Extract the (X, Y) coordinate from the center of the cell holding the provided text.  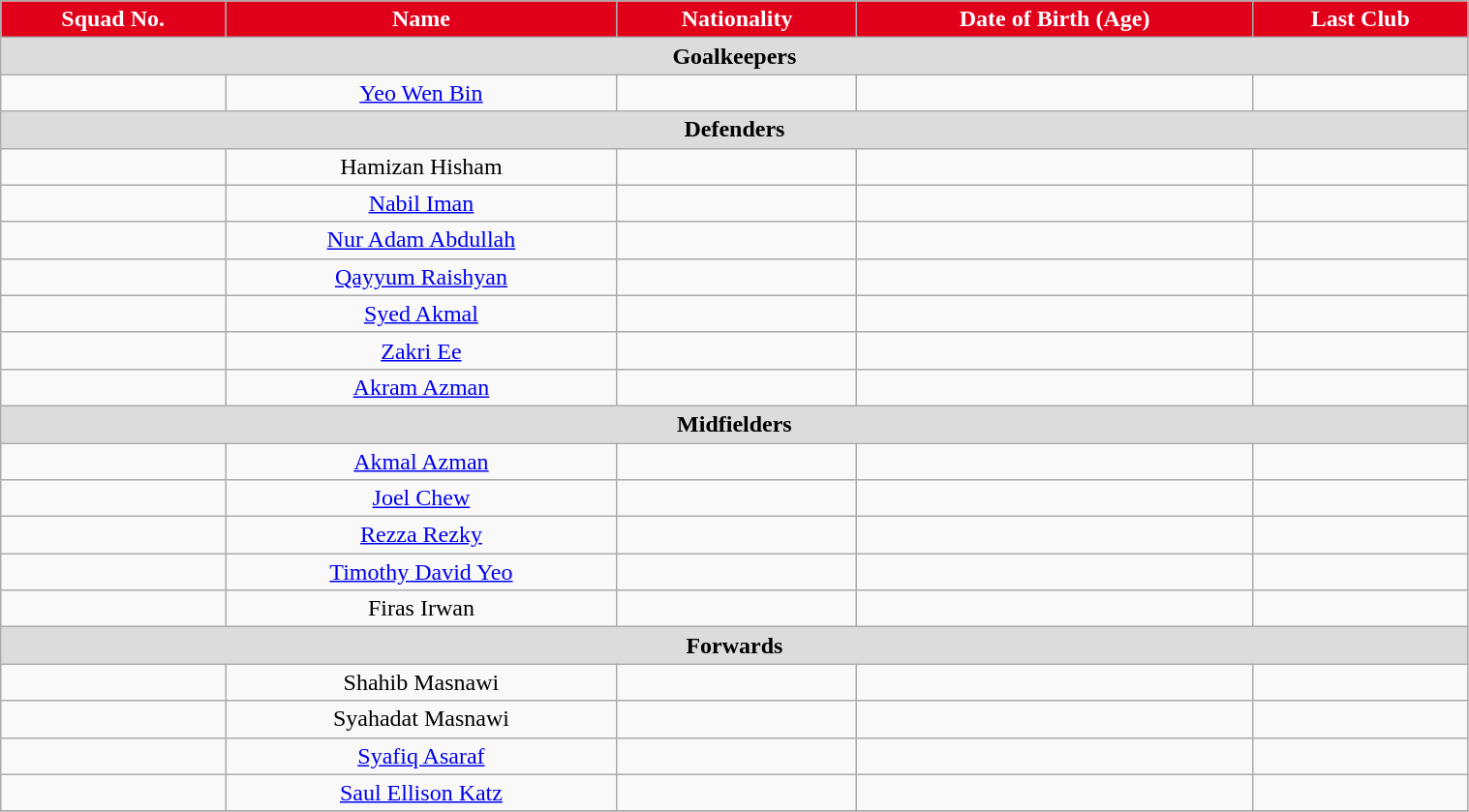
Nabil Iman (422, 203)
Forwards (734, 646)
Syafiq Asaraf (422, 756)
Hamizan Hisham (422, 166)
Yeo Wen Bin (422, 93)
Akram Azman (422, 387)
Last Club (1360, 19)
Joel Chew (422, 498)
Nationality (736, 19)
Nur Adam Abdullah (422, 240)
Akmal Azman (422, 462)
Goalkeepers (734, 56)
Squad No. (113, 19)
Date of Birth (Age) (1056, 19)
Defenders (734, 130)
Saul Ellison Katz (422, 793)
Qayyum Raishyan (422, 277)
Firas Irwan (422, 609)
Name (422, 19)
Syed Akmal (422, 314)
Zakri Ee (422, 350)
Syahadat Masnawi (422, 719)
Shahib Masnawi (422, 682)
Rezza Rezky (422, 535)
Midfielders (734, 424)
Timothy David Yeo (422, 572)
